Find where the given text appears and provide that cell's center as (X, Y) coordinate. 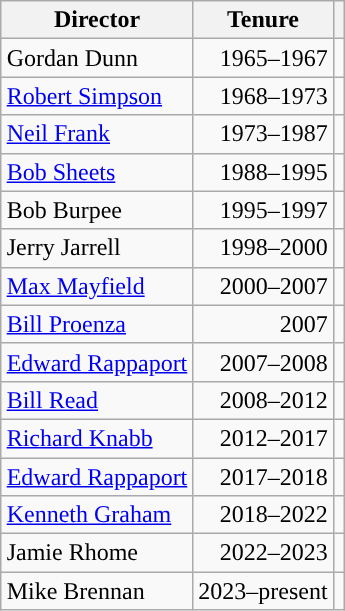
Tenure (263, 20)
Bill Read (97, 400)
1968–1973 (263, 96)
2007 (263, 324)
1988–1995 (263, 172)
2018–2022 (263, 515)
Max Mayfield (97, 286)
2023–present (263, 591)
1995–1997 (263, 210)
Bob Sheets (97, 172)
2007–2008 (263, 362)
Jerry Jarrell (97, 248)
2022–2023 (263, 553)
Richard Knabb (97, 438)
Director (97, 20)
1973–1987 (263, 134)
2017–2018 (263, 477)
Bill Proenza (97, 324)
Kenneth Graham (97, 515)
Neil Frank (97, 134)
2000–2007 (263, 286)
2012–2017 (263, 438)
Robert Simpson (97, 96)
2008–2012 (263, 400)
1998–2000 (263, 248)
Gordan Dunn (97, 58)
1965–1967 (263, 58)
Bob Burpee (97, 210)
Jamie Rhome (97, 553)
Mike Brennan (97, 591)
